From the cell containing the given text, extract its center point as [x, y] coordinate. 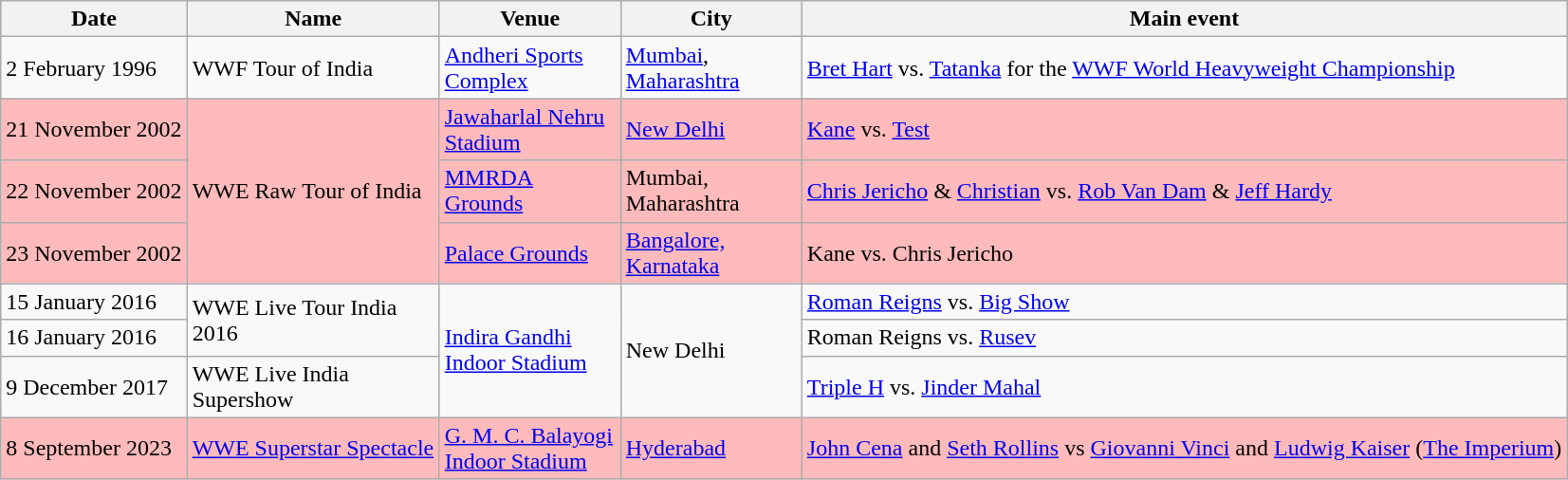
MMRDA Grounds [529, 192]
Bangalore, Karnataka [711, 252]
8 September 2023 [94, 448]
G. M. C. Balayogi Indoor Stadium [529, 448]
21 November 2002 [94, 129]
WWE Live India Supershow [313, 387]
Palace Grounds [529, 252]
Name [313, 19]
Indira Gandhi Indoor Stadium [529, 351]
16 January 2016 [94, 338]
22 November 2002 [94, 192]
Roman Reigns vs. Rusev [1184, 338]
City [711, 19]
23 November 2002 [94, 252]
WWE Raw Tour of India [313, 192]
Andheri Sports Complex [529, 68]
Triple H vs. Jinder Mahal [1184, 387]
9 December 2017 [94, 387]
Kane vs. Test [1184, 129]
Main event [1184, 19]
Hyderabad [711, 448]
15 January 2016 [94, 302]
Date [94, 19]
WWE Superstar Spectacle [313, 448]
Roman Reigns vs. Big Show [1184, 302]
WWE Live Tour India 2016 [313, 320]
2 February 1996 [94, 68]
WWF Tour of India [313, 68]
John Cena and Seth Rollins vs Giovanni Vinci and Ludwig Kaiser (The Imperium) [1184, 448]
Kane vs. Chris Jericho [1184, 252]
Venue [529, 19]
Jawaharlal Nehru Stadium [529, 129]
Chris Jericho & Christian vs. Rob Van Dam & Jeff Hardy [1184, 192]
Bret Hart vs. Tatanka for the WWF World Heavyweight Championship [1184, 68]
